Find where the given text appears and provide that cell's center as (x, y) coordinate. 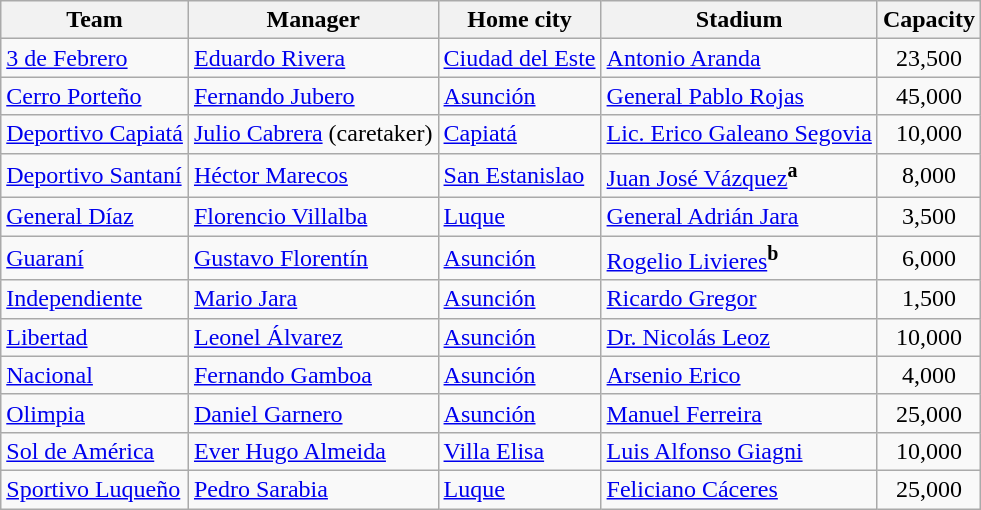
General Pablo Rojas (739, 96)
Lic. Erico Galeano Segovia (739, 134)
Luis Alfonso Giagni (739, 451)
Cerro Porteño (95, 96)
Independiente (95, 299)
Manuel Ferreira (739, 413)
4,000 (928, 375)
General Díaz (95, 217)
Daniel Garnero (313, 413)
Capiatá (520, 134)
General Adrián Jara (739, 217)
Julio Cabrera (caretaker) (313, 134)
3 de Febrero (95, 58)
Stadium (739, 20)
Olimpia (95, 413)
Antonio Aranda (739, 58)
Eduardo Rivera (313, 58)
Nacional (95, 375)
Fernando Jubero (313, 96)
1,500 (928, 299)
Dr. Nicolás Leoz (739, 337)
Sol de América (95, 451)
Ciudad del Este (520, 58)
3,500 (928, 217)
Manager (313, 20)
Ever Hugo Almeida (313, 451)
Feliciano Cáceres (739, 489)
45,000 (928, 96)
Sportivo Luqueño (95, 489)
Deportivo Capiatá (95, 134)
Rogelio Livieresb (739, 258)
Pedro Sarabia (313, 489)
6,000 (928, 258)
Guaraní (95, 258)
Florencio Villalba (313, 217)
Fernando Gamboa (313, 375)
Team (95, 20)
Gustavo Florentín (313, 258)
Arsenio Erico (739, 375)
San Estanislao (520, 176)
Ricardo Gregor (739, 299)
Deportivo Santaní (95, 176)
Villa Elisa (520, 451)
Libertad (95, 337)
Mario Jara (313, 299)
8,000 (928, 176)
Leonel Álvarez (313, 337)
Home city (520, 20)
23,500 (928, 58)
Juan José Vázqueza (739, 176)
Capacity (928, 20)
Héctor Marecos (313, 176)
